For the text-containing cell, return its midpoint in (X, Y) coordinate format. 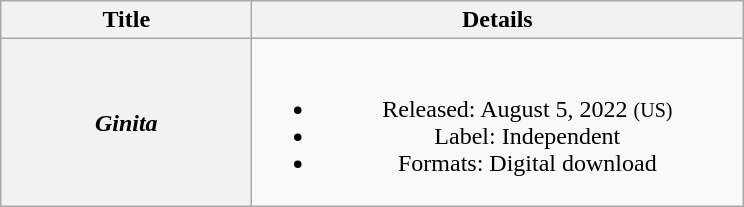
Title (126, 20)
Released: August 5, 2022 (US)Label: IndependentFormats: Digital download (498, 122)
Ginita (126, 122)
Details (498, 20)
